Capture the cell that displays the provided text and extract its [x, y] central coordinate. 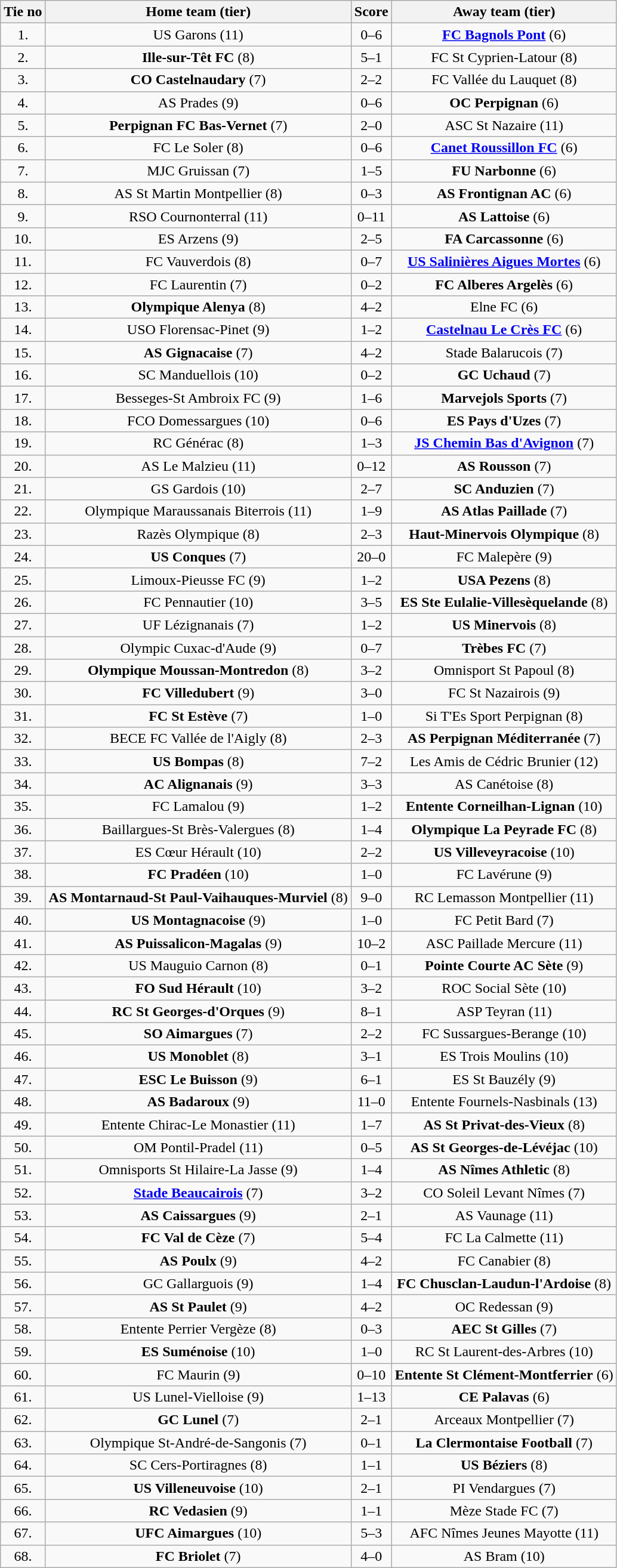
AS Le Malzieu (11) [198, 466]
ES Cœur Hérault (10) [198, 852]
ASC St Nazaire (11) [504, 125]
AFC Nîmes Jeunes Mayotte (11) [504, 1533]
FC St Nazairois (9) [504, 693]
US Montagnacoise (9) [198, 920]
16. [23, 375]
0–11 [371, 216]
FC Lamalou (9) [198, 807]
US Mauguio Carnon (8) [198, 965]
US Conques (7) [198, 557]
Entente Fournels-Nasbinals (13) [504, 1102]
Home team (tier) [198, 12]
FC Laurentin (7) [198, 285]
52. [23, 1193]
FC Canabier (8) [504, 1261]
18. [23, 421]
Olympique Alenya (8) [198, 307]
Ille-sur-Têt FC (8) [198, 57]
FC St Cyprien-Latour (8) [504, 57]
ES Suménoise (10) [198, 1351]
62. [23, 1420]
AS St Georges-de-Lévéjac (10) [504, 1147]
1–9 [371, 511]
RC Vedasien (9) [198, 1511]
Entente Corneilhan-Lignan (10) [504, 807]
AS Caissargues (9) [198, 1215]
CO Castelnaudary (7) [198, 80]
FC Vauverdois (8) [198, 261]
1–6 [371, 398]
CO Soleil Levant Nîmes (7) [504, 1193]
US Lunel-Vielloise (9) [198, 1397]
RSO Cournonterral (11) [198, 216]
RC St Laurent-des-Arbres (10) [504, 1351]
37. [23, 852]
4. [23, 103]
5–3 [371, 1533]
Stade Beaucairois (7) [198, 1193]
RC St Georges-d'Orques (9) [198, 1011]
6–1 [371, 1079]
Mèze Stade FC (7) [504, 1511]
Olympique Moussan-Montredon (8) [198, 671]
49. [23, 1125]
OC Perpignan (6) [504, 103]
Canet Roussillon FC (6) [504, 148]
9. [23, 216]
64. [23, 1465]
Olympic Cuxac-d'Aude (9) [198, 647]
RC Générac (8) [198, 443]
19. [23, 443]
1–5 [371, 171]
1. [23, 35]
ES St Bauzély (9) [504, 1079]
Razès Olympique (8) [198, 534]
3. [23, 80]
5–1 [371, 57]
AS Montarnaud-St Paul-Vaihauques-Murviel (8) [198, 897]
47. [23, 1079]
10–2 [371, 943]
AS Perpignan Méditerranée (7) [504, 739]
35. [23, 807]
40. [23, 920]
Entente St Clément-Montferrier (6) [504, 1374]
GS Gardois (10) [198, 489]
FC Petit Bard (7) [504, 920]
FC Bagnols Pont (6) [504, 35]
10. [23, 239]
24. [23, 557]
US Monoblet (8) [198, 1057]
BECE FC Vallée de l'Aigly (8) [198, 739]
GC Gallarguois (9) [198, 1283]
2–0 [371, 125]
ES Ste Eulalie-Villesèquelande (8) [504, 602]
0–10 [371, 1374]
25. [23, 579]
45. [23, 1034]
FC Lavérune (9) [504, 875]
Omnisport St Papoul (8) [504, 671]
51. [23, 1170]
AS Nîmes Athletic (8) [504, 1170]
34. [23, 784]
0–12 [371, 466]
AS Puissalicon-Magalas (9) [198, 943]
58. [23, 1329]
Castelnau Le Crès FC (6) [504, 330]
SC Cers-Portiragnes (8) [198, 1465]
PI Vendargues (7) [504, 1488]
US Villeneuvoise (10) [198, 1488]
44. [23, 1011]
14. [23, 330]
7–2 [371, 761]
65. [23, 1488]
Les Amis de Cédric Brunier (12) [504, 761]
FA Carcassonne (6) [504, 239]
59. [23, 1351]
CE Palavas (6) [504, 1397]
26. [23, 602]
3–3 [371, 784]
AS Canétoise (8) [504, 784]
AS St Privat-des-Vieux (8) [504, 1125]
FC Villedubert (9) [198, 693]
Trèbes FC (7) [504, 647]
54. [23, 1238]
27. [23, 625]
US Bompas (8) [198, 761]
AS Poulx (9) [198, 1261]
Omnisports St Hilaire-La Jasse (9) [198, 1170]
32. [23, 739]
AS St Paulet (9) [198, 1306]
41. [23, 943]
42. [23, 965]
63. [23, 1443]
33. [23, 761]
46. [23, 1057]
5–4 [371, 1238]
Olympique St-André-de-Sangonis (7) [198, 1443]
17. [23, 398]
US Béziers (8) [504, 1465]
RC Lemasson Montpellier (11) [504, 897]
8–1 [371, 1011]
Entente Perrier Vergèze (8) [198, 1329]
Haut-Minervois Olympique (8) [504, 534]
SC Anduzien (7) [504, 489]
11. [23, 261]
USA Pezens (8) [504, 579]
38. [23, 875]
1–3 [371, 443]
Tie no [23, 12]
FC Briolet (7) [198, 1556]
23. [23, 534]
AS Atlas Paillade (7) [504, 511]
3–1 [371, 1057]
AS Gignacaise (7) [198, 353]
Limoux-Pieusse FC (9) [198, 579]
FU Narbonne (6) [504, 171]
11–0 [371, 1102]
Away team (tier) [504, 12]
29. [23, 671]
30. [23, 693]
Pointe Courte AC Sète (9) [504, 965]
56. [23, 1283]
39. [23, 897]
2. [23, 57]
FC Chusclan-Laudun-l'Ardoise (8) [504, 1283]
Elne FC (6) [504, 307]
Arceaux Montpellier (7) [504, 1420]
AC Alignanais (9) [198, 784]
SO Aimargues (7) [198, 1034]
Entente Chirac-Le Monastier (11) [198, 1125]
2–7 [371, 489]
Besseges-St Ambroix FC (9) [198, 398]
SC Manduellois (10) [198, 375]
ESC Le Buisson (9) [198, 1079]
3–5 [371, 602]
FCO Domessargues (10) [198, 421]
8. [23, 193]
AEC St Gilles (7) [504, 1329]
FC Pradéen (10) [198, 875]
9–0 [371, 897]
US Villeveyracoise (10) [504, 852]
Si T'Es Sport Perpignan (8) [504, 716]
FC Alberes Argelès (6) [504, 285]
OC Redessan (9) [504, 1306]
Baillargues-St Brès-Valergues (8) [198, 829]
GC Lunel (7) [198, 1420]
61. [23, 1397]
FC Maurin (9) [198, 1374]
5. [23, 125]
68. [23, 1556]
FC Malepère (9) [504, 557]
50. [23, 1147]
Olympique La Peyrade FC (8) [504, 829]
48. [23, 1102]
Perpignan FC Bas-Vernet (7) [198, 125]
AS Badaroux (9) [198, 1102]
0–5 [371, 1147]
1–7 [371, 1125]
57. [23, 1306]
FC Sussargues-Berange (10) [504, 1034]
Olympique Maraussanais Biterrois (11) [198, 511]
2–5 [371, 239]
13. [23, 307]
55. [23, 1261]
AS St Martin Montpellier (8) [198, 193]
FC La Calmette (11) [504, 1238]
FC Pennautier (10) [198, 602]
22. [23, 511]
ES Trois Moulins (10) [504, 1057]
12. [23, 285]
USO Florensac-Pinet (9) [198, 330]
6. [23, 148]
20. [23, 466]
67. [23, 1533]
FO Sud Hérault (10) [198, 988]
UFC Aimargues (10) [198, 1533]
1–13 [371, 1397]
66. [23, 1511]
4–0 [371, 1556]
La Clermontaise Football (7) [504, 1443]
AS Frontignan AC (6) [504, 193]
UF Lézignanais (7) [198, 625]
FC Vallée du Lauquet (8) [504, 80]
ES Arzens (9) [198, 239]
7. [23, 171]
MJC Gruissan (7) [198, 171]
ASP Teyran (11) [504, 1011]
ROC Social Sète (10) [504, 988]
31. [23, 716]
AS Rousson (7) [504, 466]
Marvejols Sports (7) [504, 398]
60. [23, 1374]
28. [23, 647]
FC Val de Cèze (7) [198, 1238]
43. [23, 988]
US Minervois (8) [504, 625]
US Garons (11) [198, 35]
GC Uchaud (7) [504, 375]
53. [23, 1215]
36. [23, 829]
3–0 [371, 693]
ASC Paillade Mercure (11) [504, 943]
JS Chemin Bas d'Avignon (7) [504, 443]
15. [23, 353]
OM Pontil-Pradel (11) [198, 1147]
FC Le Soler (8) [198, 148]
Stade Balarucois (7) [504, 353]
AS Lattoise (6) [504, 216]
AS Vaunage (11) [504, 1215]
AS Bram (10) [504, 1556]
21. [23, 489]
FC St Estève (7) [198, 716]
ES Pays d'Uzes (7) [504, 421]
Score [371, 12]
AS Prades (9) [198, 103]
20–0 [371, 557]
US Salinières Aigues Mortes (6) [504, 261]
